Provide the [X, Y] coordinate of the cell's center where the given text is located.  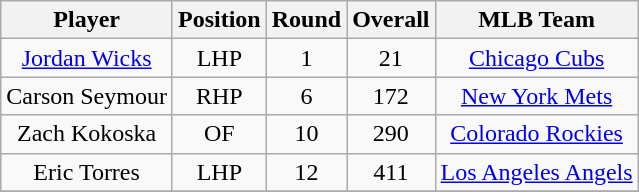
290 [391, 134]
10 [306, 134]
Overall [391, 20]
RHP [219, 96]
411 [391, 172]
New York Mets [536, 96]
Round [306, 20]
21 [391, 58]
Chicago Cubs [536, 58]
6 [306, 96]
12 [306, 172]
Jordan Wicks [87, 58]
Colorado Rockies [536, 134]
Eric Torres [87, 172]
Zach Kokoska [87, 134]
Carson Seymour [87, 96]
172 [391, 96]
Los Angeles Angels [536, 172]
MLB Team [536, 20]
Position [219, 20]
1 [306, 58]
Player [87, 20]
OF [219, 134]
